Pinpoint the cell where the given text exists, returning its [x, y] midpoint coordinate. 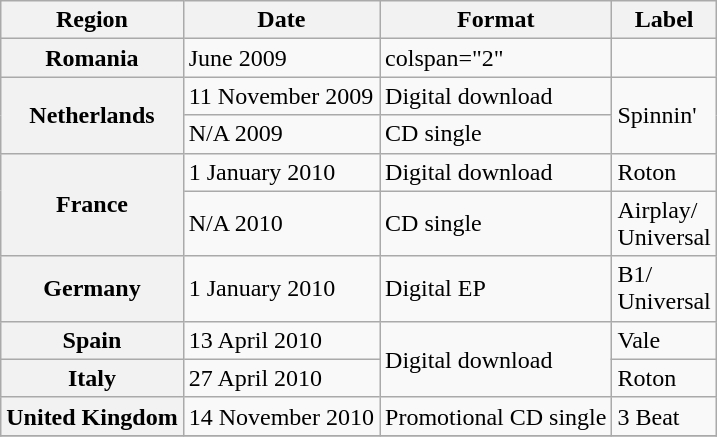
Airplay/Universal [664, 224]
Germany [92, 288]
14 November 2010 [281, 416]
United Kingdom [92, 416]
France [92, 204]
13 April 2010 [281, 340]
Date [281, 20]
B1/Universal [664, 288]
Vale [664, 340]
Digital EP [496, 288]
Label [664, 20]
Italy [92, 378]
N/A 2010 [281, 224]
N/A 2009 [281, 134]
Promotional CD single [496, 416]
3 Beat [664, 416]
Format [496, 20]
June 2009 [281, 58]
Spain [92, 340]
colspan="2" [496, 58]
Spinnin' [664, 115]
11 November 2009 [281, 96]
Region [92, 20]
27 April 2010 [281, 378]
Romania [92, 58]
Netherlands [92, 115]
